Identify which cell holds the provided text, then report its (X, Y) central coordinate. 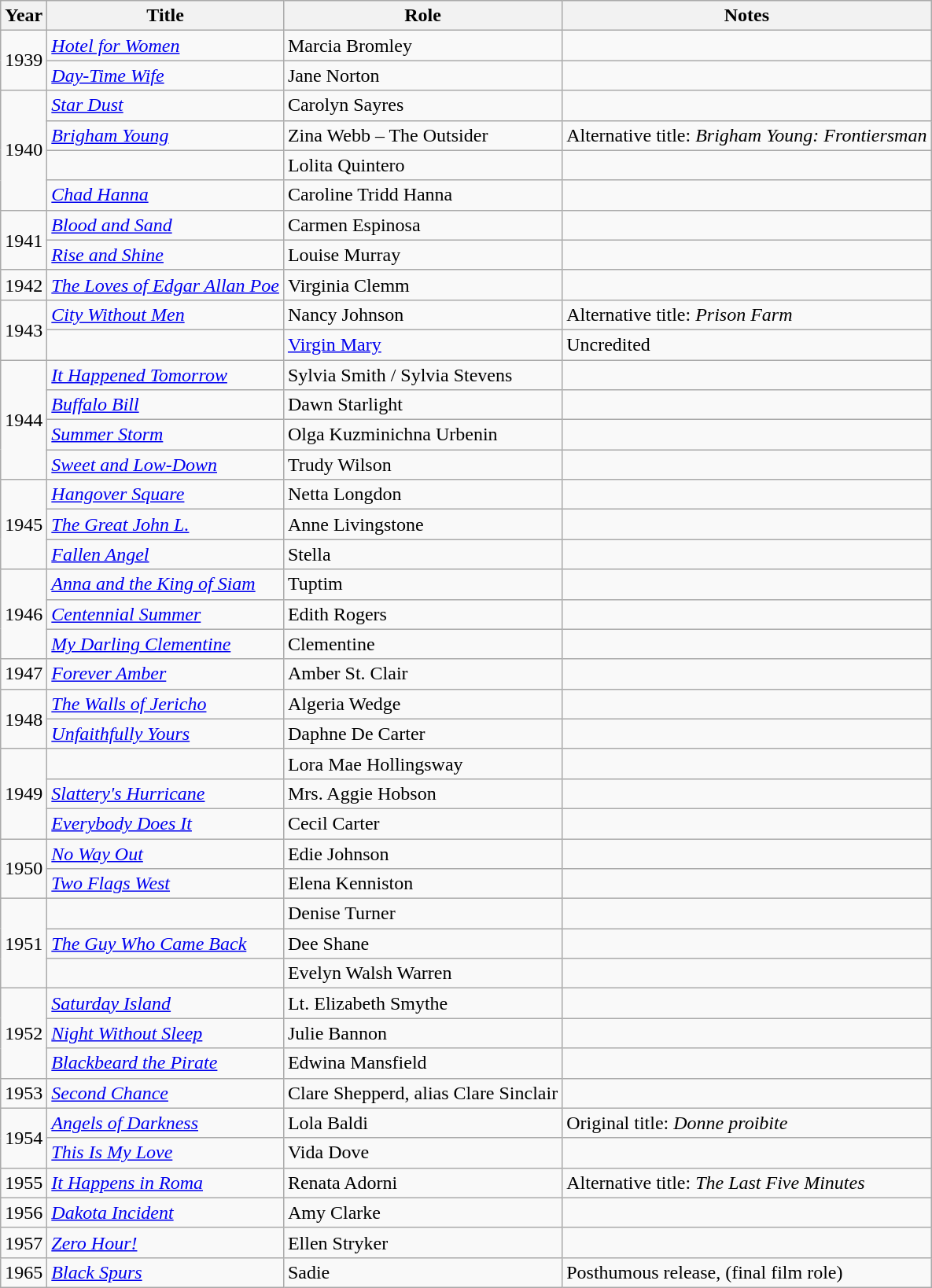
Vida Dove (422, 1153)
1945 (24, 524)
Unfaithfully Yours (165, 734)
Alternative title: The Last Five Minutes (747, 1183)
Edwina Mansfield (422, 1063)
Year (24, 16)
1940 (24, 150)
Amber St. Clair (422, 674)
1947 (24, 674)
It Happened Tomorrow (165, 375)
The Loves of Edgar Allan Poe (165, 285)
Second Chance (165, 1093)
Title (165, 16)
1942 (24, 285)
Saturday Island (165, 1003)
Marcia Bromley (422, 46)
Sylvia Smith / Sylvia Stevens (422, 375)
Olga Kuzminichna Urbenin (422, 435)
Edith Rogers (422, 614)
The Great John L. (165, 524)
Day-Time Wife (165, 75)
1953 (24, 1093)
Clare Shepperd, alias Clare Sinclair (422, 1093)
Original title: Donne proibite (747, 1123)
Angels of Darkness (165, 1123)
Chad Hanna (165, 195)
Carolyn Sayres (422, 105)
This Is My Love (165, 1153)
My Darling Clementine (165, 644)
1941 (24, 240)
1954 (24, 1138)
Posthumous release, (final film role) (747, 1272)
Zina Webb – The Outsider (422, 135)
Forever Amber (165, 674)
Black Spurs (165, 1272)
Zero Hour! (165, 1242)
1948 (24, 719)
1956 (24, 1213)
Denise Turner (422, 914)
Evelyn Walsh Warren (422, 973)
No Way Out (165, 853)
Notes (747, 16)
Mrs. Aggie Hobson (422, 793)
Lola Baldi (422, 1123)
Cecil Carter (422, 823)
Trudy Wilson (422, 465)
Alternative title: Brigham Young: Frontiersman (747, 135)
Nancy Johnson (422, 315)
1939 (24, 61)
Lolita Quintero (422, 165)
Elena Kenniston (422, 884)
Edie Johnson (422, 853)
Stella (422, 554)
1946 (24, 614)
Everybody Does It (165, 823)
Virginia Clemm (422, 285)
The Guy Who Came Back (165, 944)
Dawn Starlight (422, 405)
Sadie (422, 1272)
Buffalo Bill (165, 405)
The Walls of Jericho (165, 704)
Julie Bannon (422, 1033)
1955 (24, 1183)
Dakota Incident (165, 1213)
Carmen Espinosa (422, 225)
Brigham Young (165, 135)
City Without Men (165, 315)
1944 (24, 420)
Anna and the King of Siam (165, 584)
1965 (24, 1272)
Sweet and Low-Down (165, 465)
Netta Longdon (422, 495)
Star Dust (165, 105)
Role (422, 16)
1950 (24, 868)
Hangover Square (165, 495)
Louise Murray (422, 255)
Alternative title: Prison Farm (747, 315)
Renata Adorni (422, 1183)
Centennial Summer (165, 614)
Fallen Angel (165, 554)
Jane Norton (422, 75)
Caroline Tridd Hanna (422, 195)
Virgin Mary (422, 344)
Two Flags West (165, 884)
Slattery's Hurricane (165, 793)
1957 (24, 1242)
Hotel for Women (165, 46)
Anne Livingstone (422, 524)
Tuptim (422, 584)
Blood and Sand (165, 225)
Algeria Wedge (422, 704)
1949 (24, 793)
1951 (24, 944)
Lt. Elizabeth Smythe (422, 1003)
1943 (24, 329)
Summer Storm (165, 435)
Lora Mae Hollingsway (422, 764)
1952 (24, 1033)
It Happens in Roma (165, 1183)
Ellen Stryker (422, 1242)
Blackbeard the Pirate (165, 1063)
Rise and Shine (165, 255)
Dee Shane (422, 944)
Night Without Sleep (165, 1033)
Clementine (422, 644)
Daphne De Carter (422, 734)
Uncredited (747, 344)
Amy Clarke (422, 1213)
